Detect which cell encompasses the target text, then output its [X, Y] center coordinate. 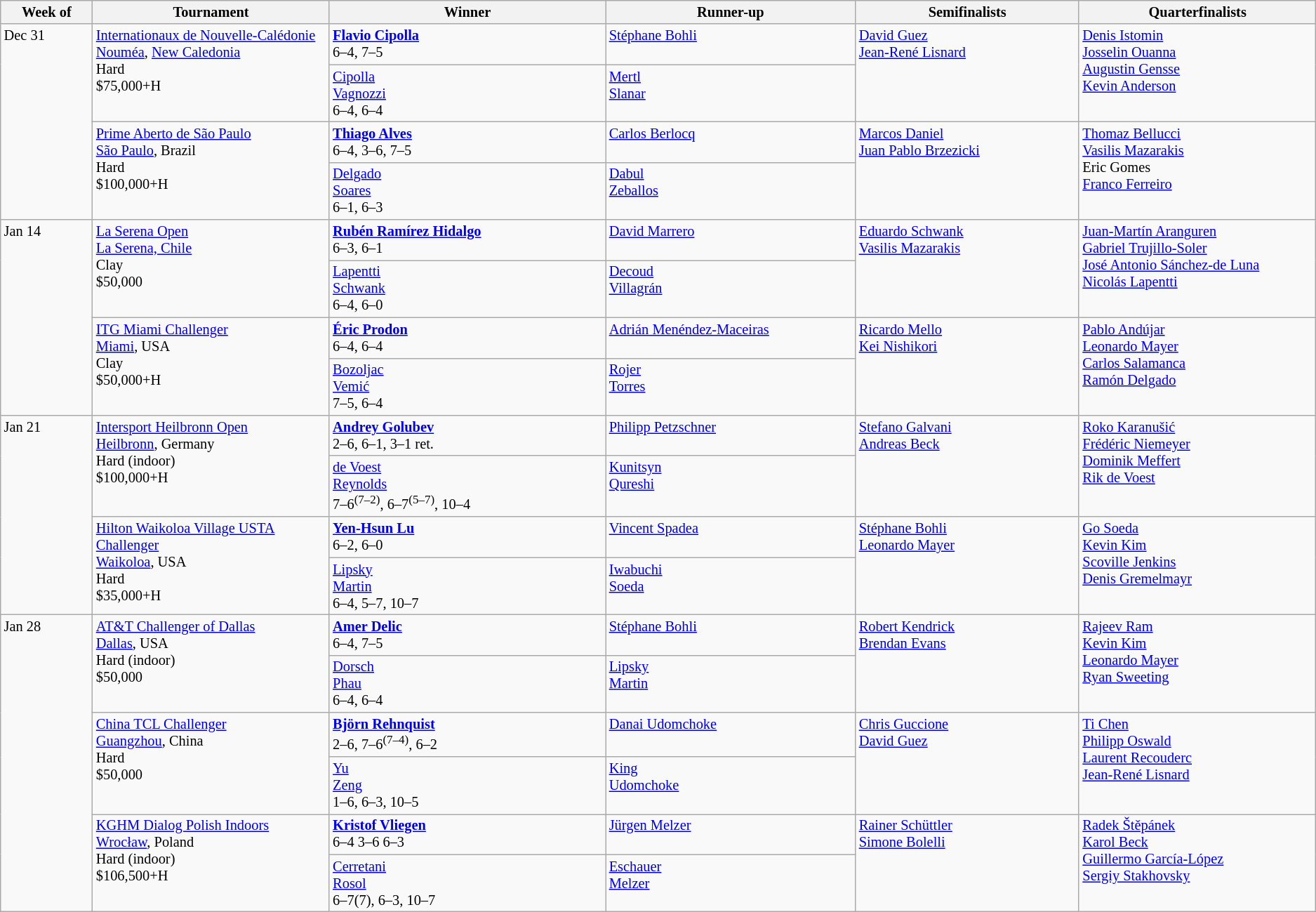
Week of [46, 12]
Roko Karanušić Frédéric Niemeyer Dominik Meffert Rik de Voest [1197, 466]
ITG Miami Challenger Miami, USAClay$50,000+H [211, 366]
Lipsky Martin [731, 684]
Ti Chen Philipp Oswald Laurent Recouderc Jean-René Lisnard [1197, 762]
Jan 14 [46, 317]
La Serena Open La Serena, ChileClay$50,000 [211, 268]
Rubén Ramírez Hidalgo6–3, 6–1 [467, 240]
Denis Istomin Josselin Ouanna Augustin Gensse Kevin Anderson [1197, 73]
Ricardo Mello Kei Nishikori [967, 366]
Cerretani Rosol6–7(7), 6–3, 10–7 [467, 883]
KGHM Dialog Polish Indoors Wrocław, PolandHard (indoor)$106,500+H [211, 862]
Rainer Schüttler Simone Bolelli [967, 862]
Kunitsyn Qureshi [731, 486]
Yen-Hsun Lu6–2, 6–0 [467, 537]
Quarterfinalists [1197, 12]
Pablo Andújar Leonardo Mayer Carlos Salamanca Ramón Delgado [1197, 366]
de Voest Reynolds7–6(7–2), 6–7(5–7), 10–4 [467, 486]
Cipolla Vagnozzi6–4, 6–4 [467, 93]
Lipsky Martin6–4, 5–7, 10–7 [467, 586]
Marcos Daniel Juan Pablo Brzezicki [967, 170]
Radek Štěpánek Karol Beck Guillermo García-López Sergiy Stakhovsky [1197, 862]
Tournament [211, 12]
Jan 28 [46, 762]
Dabul Zeballos [731, 191]
Flavio Cipolla6–4, 7–5 [467, 44]
David Guez Jean-René Lisnard [967, 73]
David Marrero [731, 240]
Robert Kendrick Brendan Evans [967, 663]
Björn Rehnquist2–6, 7–6(7–4), 6–2 [467, 734]
Rajeev Ram Kevin Kim Leonardo Mayer Ryan Sweeting [1197, 663]
Winner [467, 12]
Runner-up [731, 12]
Iwabuchi Soeda [731, 586]
Intersport Heilbronn OpenHeilbronn, GermanyHard (indoor)$100,000+H [211, 466]
Yu Zeng1–6, 6–3, 10–5 [467, 785]
Adrián Menéndez-Maceiras [731, 338]
Eduardo Schwank Vasilis Mazarakis [967, 268]
Vincent Spadea [731, 537]
Lapentti Schwank6–4, 6–0 [467, 289]
Thomaz Bellucci Vasilis Mazarakis Eric Gomes Franco Ferreiro [1197, 170]
Éric Prodon6–4, 6–4 [467, 338]
Rojer Torres [731, 387]
Internationaux de Nouvelle-Calédonie Nouméa, New CaledoniaHard$75,000+H [211, 73]
Carlos Berlocq [731, 142]
Dorsch Phau6–4, 6–4 [467, 684]
Kristof Vliegen6–4 3–6 6–3 [467, 834]
Stéphane Bohli Leonardo Mayer [967, 566]
Danai Udomchoke [731, 734]
Stefano Galvani Andreas Beck [967, 466]
Jan 21 [46, 515]
Go Soeda Kevin Kim Scoville Jenkins Denis Gremelmayr [1197, 566]
Amer Delic6–4, 7–5 [467, 635]
Mertl Slanar [731, 93]
Chris Guccione David Guez [967, 762]
AT&T Challenger of DallasDallas, USAHard (indoor)$50,000 [211, 663]
Hilton Waikoloa Village USTA Challenger Waikoloa, USAHard$35,000+H [211, 566]
King Udomchoke [731, 785]
Decoud Villagrán [731, 289]
Thiago Alves6–4, 3–6, 7–5 [467, 142]
Bozoljac Vemić7–5, 6–4 [467, 387]
Dec 31 [46, 122]
Eschauer Melzer [731, 883]
Andrey Golubev2–6, 6–1, 3–1 ret. [467, 435]
Delgado Soares6–1, 6–3 [467, 191]
Semifinalists [967, 12]
China TCL ChallengerGuangzhou, ChinaHard$50,000 [211, 762]
Philipp Petzschner [731, 435]
Prime Aberto de São PauloSão Paulo, BrazilHard$100,000+H [211, 170]
Juan-Martín Aranguren Gabriel Trujillo-Soler José Antonio Sánchez-de Luna Nicolás Lapentti [1197, 268]
Jürgen Melzer [731, 834]
